For the text-containing cell, return its midpoint in [x, y] coordinate format. 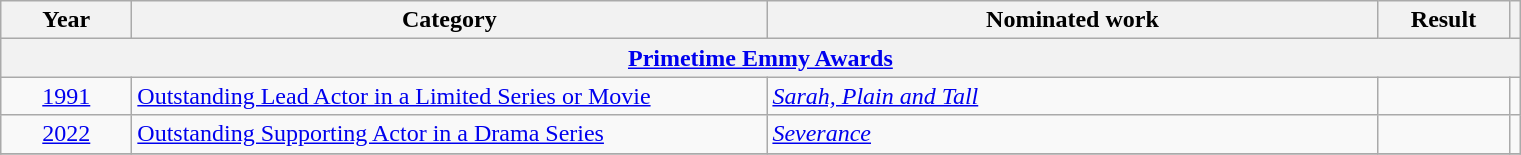
Severance [1072, 134]
Outstanding Lead Actor in a Limited Series or Movie [450, 96]
Primetime Emmy Awards [760, 58]
Nominated work [1072, 20]
Year [66, 20]
Result [1444, 20]
Outstanding Supporting Actor in a Drama Series [450, 134]
1991 [66, 96]
Sarah, Plain and Tall [1072, 96]
2022 [66, 134]
Category [450, 20]
